Locate the cell with the specified text and output its [X, Y] center coordinate. 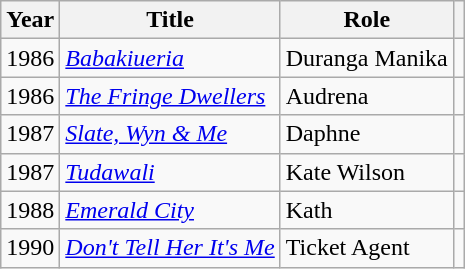
Don't Tell Her It's Me [170, 248]
Duranga Manika [366, 58]
The Fringe Dwellers [170, 96]
1990 [30, 248]
Kate Wilson [366, 172]
1988 [30, 210]
Babakiueria [170, 58]
Year [30, 20]
Ticket Agent [366, 248]
Tudawali [170, 172]
Role [366, 20]
Emerald City [170, 210]
Kath [366, 210]
Title [170, 20]
Slate, Wyn & Me [170, 134]
Audrena [366, 96]
Daphne [366, 134]
